Scan for the cell matching the given text and deliver its [x, y] coordinate at center. 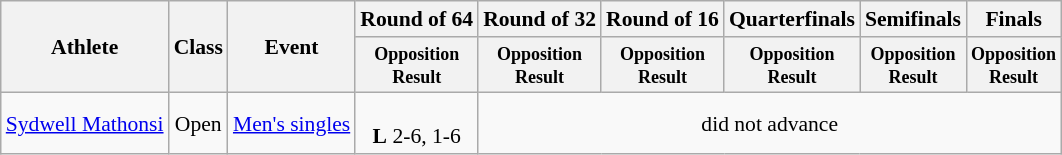
Men's singles [292, 124]
Sydwell Mathonsi [85, 124]
Semifinals [913, 19]
Round of 64 [416, 19]
Event [292, 47]
Quarterfinals [792, 19]
Round of 32 [540, 19]
Athlete [85, 47]
Open [198, 124]
L 2-6, 1-6 [416, 124]
Class [198, 47]
did not advance [770, 124]
Round of 16 [662, 19]
Finals [1014, 19]
